Find where the given text appears and provide that cell's center as (x, y) coordinate. 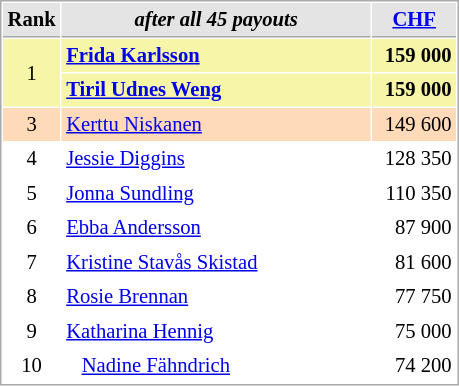
Kerttu Niskanen (216, 124)
Nadine Fähndrich (216, 366)
110 350 (414, 194)
1 (32, 73)
5 (32, 194)
149 600 (414, 124)
Frida Karlsson (216, 56)
81 600 (414, 262)
Rank (32, 20)
8 (32, 296)
4 (32, 158)
9 (32, 332)
87 900 (414, 228)
Kristine Stavås Skistad (216, 262)
Katharina Hennig (216, 332)
Ebba Andersson (216, 228)
74 200 (414, 366)
CHF (414, 20)
Jessie Diggins (216, 158)
Rosie Brennan (216, 296)
7 (32, 262)
6 (32, 228)
10 (32, 366)
77 750 (414, 296)
Tiril Udnes Weng (216, 90)
after all 45 payouts (216, 20)
128 350 (414, 158)
3 (32, 124)
75 000 (414, 332)
Jonna Sundling (216, 194)
